Determine the [x, y] coordinate at the center of the cell enclosing the given text.  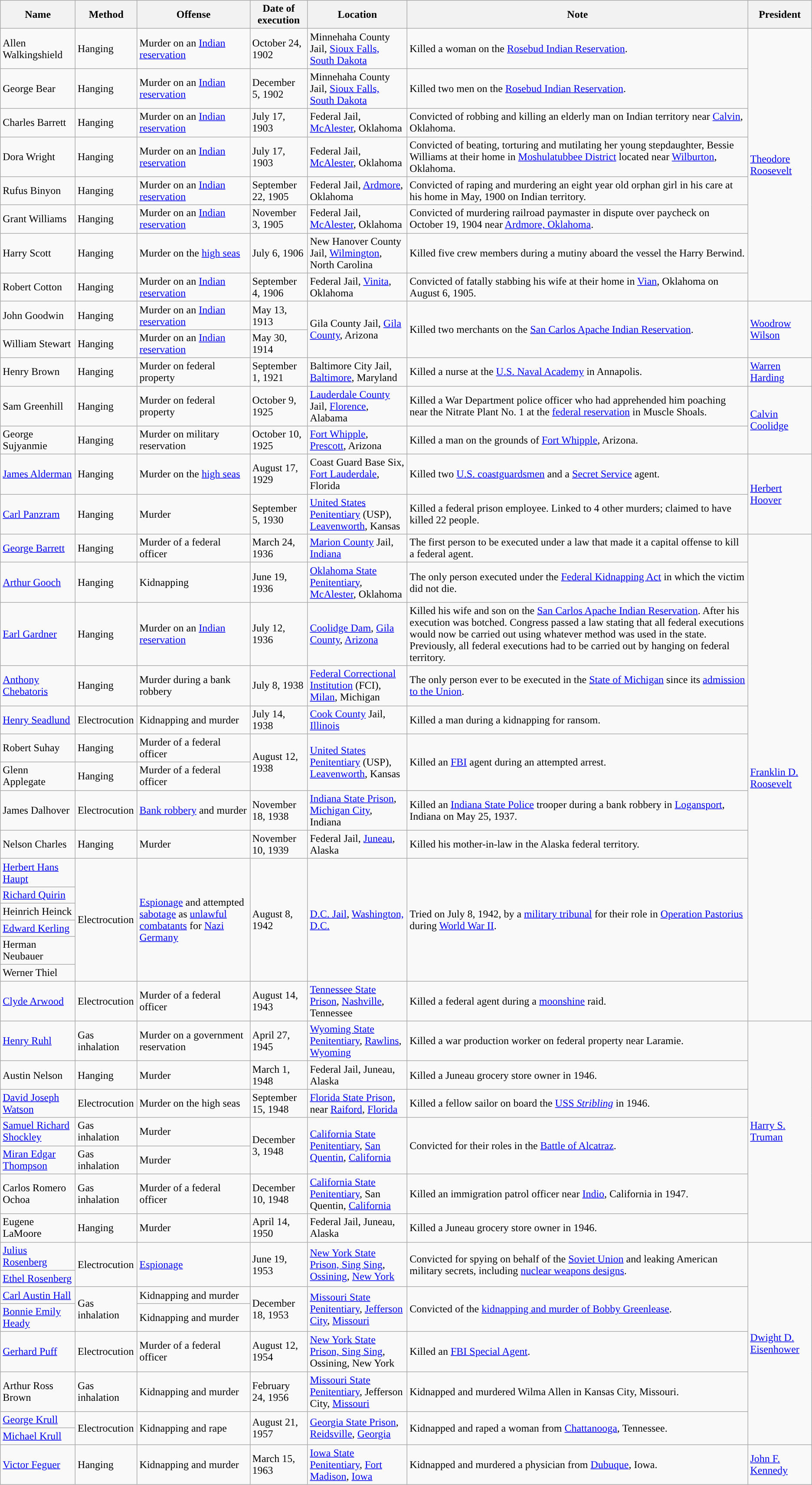
April 14, 1950 [278, 1228]
June 19, 1953 [278, 1265]
Allen Walkingshield [38, 49]
William Stewart [38, 344]
Clyde Arwood [38, 1001]
Dwight D. Eisenhower [780, 1343]
December 5, 1902 [278, 89]
Michael Krull [38, 1436]
Convicted of the kidnapping and murder of Bobby Greenlease. [578, 1309]
Miran Edgar Thompson [38, 1160]
August 21, 1957 [278, 1428]
Killed a War Department police officer who had apprehended him poaching near the Nitrate Plant No. 1 at the federal reservation in Muscle Shoals. [578, 406]
Anthony Chebatoris [38, 686]
George Bear [38, 89]
August 12, 1954 [278, 1351]
Edward Kerling [38, 928]
April 27, 1945 [278, 1041]
Kidnapped and murdered Wilma Allen in Kansas City, Missouri. [578, 1391]
Ethel Rosenberg [38, 1278]
John F. Kennedy [780, 1465]
Kidnapped and murdered a physician from Dubuque, Iowa. [578, 1465]
Austin Nelson [38, 1075]
November 3, 1905 [278, 219]
October 10, 1925 [278, 440]
Tried on July 8, 1942, by a military tribunal for their role in Operation Pastorius during World War II. [578, 920]
Wyoming State Penitentiary, Rawlins, Wyoming [357, 1041]
December 3, 1948 [278, 1146]
Carl Panzram [38, 514]
David Joseph Watson [38, 1103]
Lauderdale County Jail, Florence, Alabama [357, 406]
Killed a fellow sailor on board the USS Stribling in 1946. [578, 1103]
Convicted of murdering railroad paymaster in dispute over paycheck on October 19, 1904 near Ardmore, Oklahoma. [578, 219]
Federal Jail, Vinita, Oklahoma [357, 287]
Convicted of robbing and killing an elderly man on Indian territory near Calvin, Oklahoma. [578, 122]
Gerhard Puff [38, 1351]
George Krull [38, 1420]
Rufus Binyon [38, 191]
May 30, 1914 [278, 344]
June 19, 1936 [278, 582]
Heinrich Heinck [38, 911]
D.C. Jail, Washington, D.C. [357, 920]
Dora Wright [38, 157]
Arthur Ross Brown [38, 1391]
George Barrett [38, 549]
Gila County Jail, Gila County, Arizona [357, 329]
July 14, 1938 [278, 720]
Kidnapping [193, 582]
Killed a war production worker on federal property near Laramie. [578, 1041]
Henry Seadlund [38, 720]
Note [578, 15]
December 10, 1948 [278, 1194]
August 17, 1929 [278, 474]
Murder on military reservation [193, 440]
March 1, 1948 [278, 1075]
Bank robbery and murder [193, 810]
Carl Austin Hall [38, 1295]
May 13, 1913 [278, 315]
Eugene LaMoore [38, 1228]
Robert Suhay [38, 748]
Killed an immigration patrol officer near Indio, California in 1947. [578, 1194]
Killed a federal prison employee. Linked to 4 other murders; claimed to have killed 22 people. [578, 514]
Warren Harding [780, 371]
September 4, 1906 [278, 287]
September 15, 1948 [278, 1103]
August 8, 1942 [278, 920]
Baltimore City Jail, Baltimore, Maryland [357, 371]
Indiana State Prison, Michigan City, Indiana [357, 810]
November 18, 1938 [278, 810]
October 9, 1925 [278, 406]
Killed his mother-in-law in the Alaska federal territory. [578, 844]
Iowa State Penitentiary, Fort Madison, Iowa [357, 1465]
Killed a nurse at the U.S. Naval Academy in Annapolis. [578, 371]
Killed a man on the grounds of Fort Whipple, Arizona. [578, 440]
September 5, 1930 [278, 514]
Coolidge Dam, Gila County, Arizona [357, 634]
Julius Rosenberg [38, 1256]
November 10, 1939 [278, 844]
President [780, 15]
Killed a woman on the Rosebud Indian Reservation. [578, 49]
Espionage [193, 1265]
July 12, 1936 [278, 634]
Theodore Roosevelt [780, 165]
Glenn Applegate [38, 776]
The only person ever to be executed in the State of Michigan since its admission to the Union. [578, 686]
Arthur Gooch [38, 582]
March 24, 1936 [278, 549]
Sam Greenhill [38, 406]
Cook County Jail, Illinois [357, 720]
Tennessee State Prison, Nashville, Tennessee [357, 1001]
Herbert Hoover [780, 494]
Calvin Coolidge [780, 420]
September 1, 1921 [278, 371]
Harry S. Truman [780, 1132]
Killed two U.S. coastguardsmen and a Secret Service agent. [578, 474]
August 12, 1938 [278, 762]
Fort Whipple, Prescott, Arizona [357, 440]
Federal Jail, Ardmore, Oklahoma [357, 191]
Kidnapping and rape [193, 1428]
Killed a federal agent during a moonshine raid. [578, 1001]
George Sujyanmie [38, 440]
Bonnie Emily Heady [38, 1317]
Location [357, 15]
Marion County Jail, Indiana [357, 549]
Victor Feguer [38, 1465]
Killed five crew members during a mutiny aboard the vessel the Harry Berwind. [578, 253]
Convicted of fatally stabbing his wife at their home in Vian, Oklahoma on August 6, 1905. [578, 287]
October 24, 1902 [278, 49]
New Hanover County Jail, Wilmington, North Carolina [357, 253]
James Dalhover [38, 810]
Henry Brown [38, 371]
Richard Quirin [38, 895]
Earl Gardner [38, 634]
Herman Neubauer [38, 950]
Convicted for spying on behalf of the Soviet Union and leaking American military secrets, including nuclear weapons designs. [578, 1265]
September 22, 1905 [278, 191]
Werner Thiel [38, 973]
Killed two men on the Rosebud Indian Reservation. [578, 89]
February 24, 1956 [278, 1391]
Killed an FBI agent during an attempted arrest. [578, 762]
August 14, 1943 [278, 1001]
John Goodwin [38, 315]
Harry Scott [38, 253]
Robert Cotton [38, 287]
Samuel Richard Shockley [38, 1132]
The only person executed under the Federal Kidnapping Act in which the victim did not die. [578, 582]
Killed an FBI Special Agent. [578, 1351]
Name [38, 15]
Woodrow Wilson [780, 329]
Killed an Indiana State Police trooper during a bank robbery in Logansport, Indiana on May 25, 1937. [578, 810]
Killed two merchants on the San Carlos Apache Indian Reservation. [578, 329]
Henry Ruhl [38, 1041]
Convicted of raping and murdering an eight year old orphan girl in his care at his home in May, 1900 on Indian territory. [578, 191]
Coast Guard Base Six, Fort Lauderdale, Florida [357, 474]
Grant Williams [38, 219]
Date of execution [278, 15]
Murder on a government reservation [193, 1041]
Georgia State Prison, Reidsville, Georgia [357, 1428]
Carlos Romero Ochoa [38, 1194]
Espionage and attempted sabotage as unlawful combatants for Nazi Germany [193, 920]
March 15, 1963 [278, 1465]
Florida State Prison, near Raiford, Florida [357, 1103]
Franklin D. Roosevelt [780, 778]
December 18, 1953 [278, 1309]
Charles Barrett [38, 122]
Killed a man during a kidnapping for ransom. [578, 720]
Kidnapped and raped a woman from Chattanooga, Tennessee. [578, 1428]
Murder during a bank robbery [193, 686]
Method [106, 15]
Convicted for their roles in the Battle of Alcatraz. [578, 1146]
Federal Correctional Institution (FCI), Milan, Michigan [357, 686]
The first person to be executed under a law that made it a capital offense to kill a federal agent. [578, 549]
Offense [193, 15]
July 8, 1938 [278, 686]
Oklahoma State Penitentiary, McAlester, Oklahoma [357, 582]
July 6, 1906 [278, 253]
Nelson Charles [38, 844]
James Alderman [38, 474]
Herbert Hans Haupt [38, 872]
